Return (X, Y) of the center of cell containing provided text 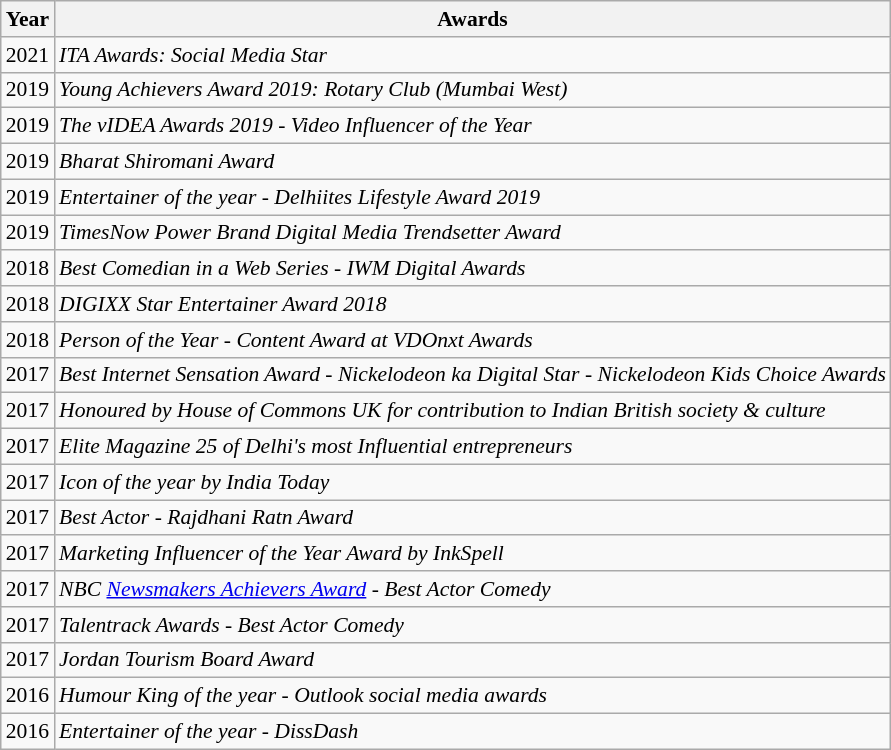
Honoured by House of Commons UK for contribution to Indian British society & culture (472, 411)
Humour King of the year - Outlook social media awards (472, 696)
Best Actor - Rajdhani Ratn Award (472, 518)
Awards (472, 19)
Bharat Shiromani Award (472, 162)
Year (28, 19)
Best Internet Sensation Award - Nickelodeon ka Digital Star - Nickelodeon Kids Choice Awards (472, 375)
2021 (28, 55)
Entertainer of the year - DissDash (472, 732)
Entertainer of the year - Delhiites Lifestyle Award 2019 (472, 197)
Icon of the year by India Today (472, 482)
NBC Newsmakers Achievers Award - Best Actor Comedy (472, 589)
DIGIXX Star Entertainer Award 2018 (472, 304)
Jordan Tourism Board Award (472, 660)
Best Comedian in a Web Series - IWM Digital Awards (472, 269)
ITA Awards: Social Media Star (472, 55)
The vIDEA Awards 2019 - Video Influencer of the Year (472, 126)
Elite Magazine 25 of Delhi's most Influential entrepreneurs (472, 447)
Marketing Influencer of the Year Award by InkSpell (472, 554)
Person of the Year - Content Award at VDOnxt Awards (472, 340)
Talentrack Awards - Best Actor Comedy (472, 625)
Young Achievers Award 2019: Rotary Club (Mumbai West) (472, 90)
TimesNow Power Brand Digital Media Trendsetter Award (472, 233)
